Return the [X, Y] coordinate for the center point of the cell that contains the specified text.  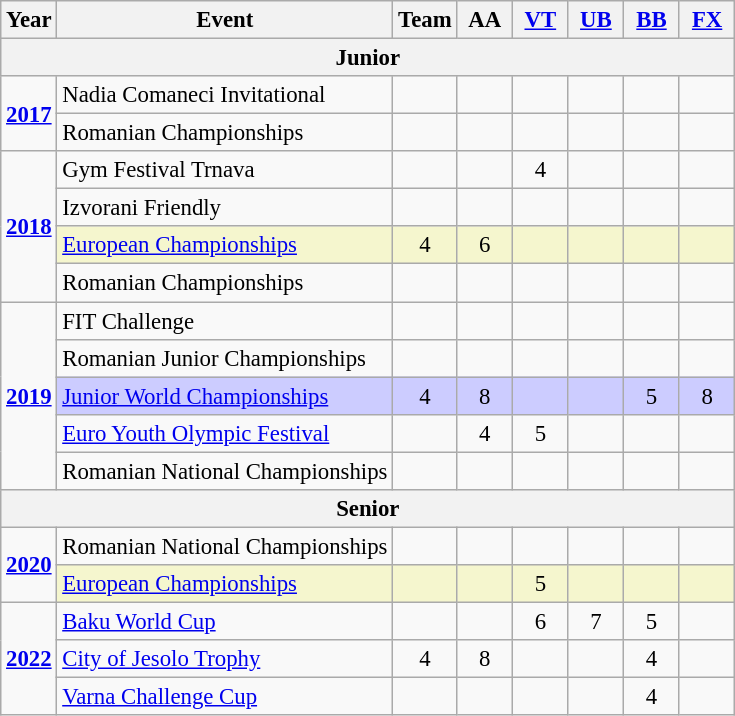
Year [29, 20]
Baku World Cup [225, 621]
City of Jesolo Trophy [225, 659]
2018 [29, 226]
Romanian Junior Championships [225, 358]
Gym Festival Trnava [225, 170]
Senior [368, 509]
7 [596, 621]
FIT Challenge [225, 321]
UB [596, 20]
FX [707, 20]
Event [225, 20]
2017 [29, 114]
VT [541, 20]
AA [485, 20]
Team [425, 20]
Junior World Championships [225, 396]
Nadia Comaneci Invitational [225, 95]
2020 [29, 564]
Euro Youth Olympic Festival [225, 433]
Varna Challenge Cup [225, 697]
Izvorani Friendly [225, 208]
2022 [29, 658]
BB [652, 20]
Junior [368, 58]
2019 [29, 396]
